Locate the cell with the specified text and output its [X, Y] center coordinate. 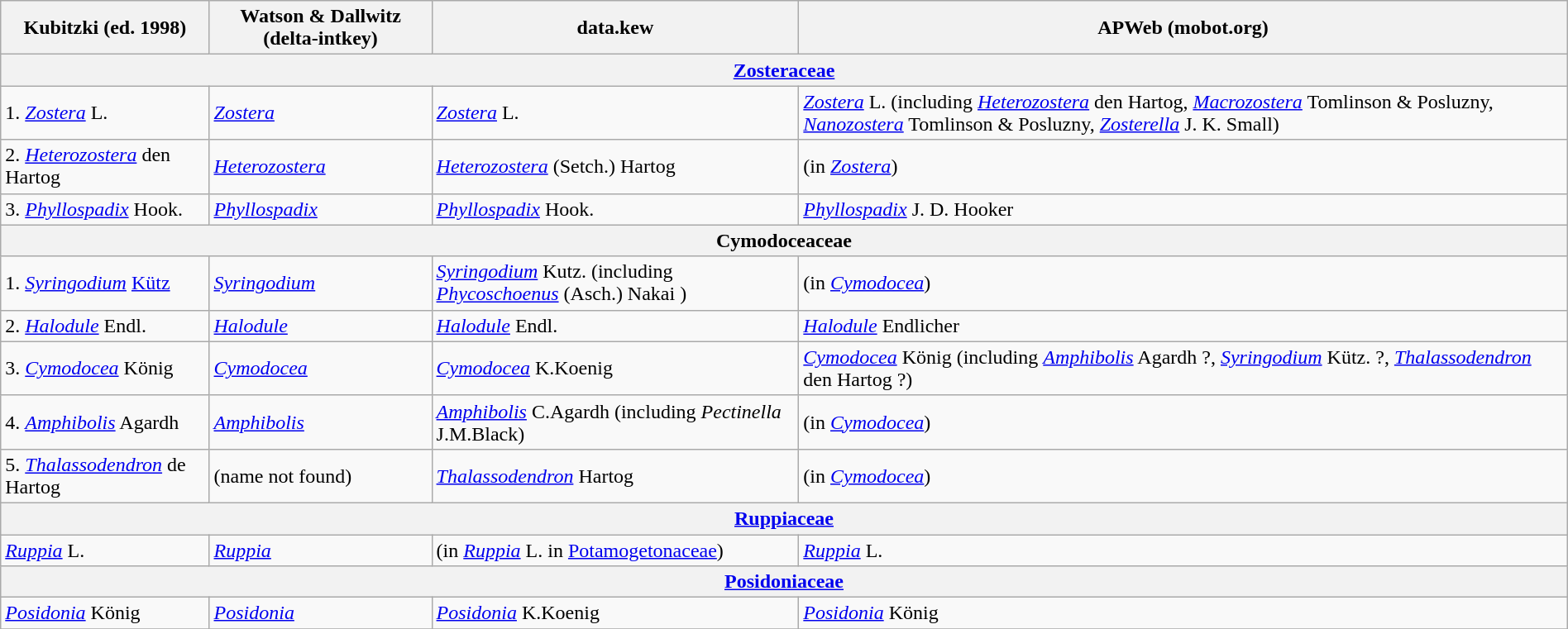
Thalassodendron Hartog [615, 476]
Syringodium Kutz. (including Phycoschoenus (Asch.) Nakai ) [615, 283]
Phyllospadix J. D. Hooker [1183, 209]
Amphibolis C.Agardh (including Pectinella J.M.Black) [615, 422]
Heterozostera [321, 167]
Kubitzki (ed. 1998) [105, 28]
(name not found) [321, 476]
(in Ruppia L. in Potamogetonaceae) [615, 550]
5. Thalassodendron de Hartog [105, 476]
Posidonia K.Koenig [615, 613]
Heterozostera (Setch.) Hartog [615, 167]
1. Syringodium Kütz [105, 283]
Posidonia [321, 613]
Cymodocea K.Koenig [615, 369]
(in Zostera) [1183, 167]
Cymodocea König (including Amphibolis Agardh ?, Syringodium Kütz. ?, Thalassodendron den Hartog ?) [1183, 369]
data.kew [615, 28]
2. Heterozostera den Hartog [105, 167]
Posidoniaceae [784, 582]
Amphibolis [321, 422]
Syringodium [321, 283]
Phyllospadix Hook. [615, 209]
3. Cymodocea König [105, 369]
Cymodoceaceae [784, 241]
Halodule [321, 326]
APWeb (mobot.org) [1183, 28]
Halodule Endlicher [1183, 326]
Cymodocea [321, 369]
Zostera L. [615, 112]
3. Phyllospadix Hook. [105, 209]
1. Zostera L. [105, 112]
Zostera L. (including Heterozostera den Hartog, Macrozostera Tomlinson & Posluzny, Nanozostera Tomlinson & Posluzny, Zosterella J. K. Small) [1183, 112]
Zosteraceae [784, 70]
Phyllospadix [321, 209]
Zostera [321, 112]
Ruppiaceae [784, 518]
4. Amphibolis Agardh [105, 422]
Watson & Dallwitz (delta-intkey) [321, 28]
Halodule Endl. [615, 326]
2. Halodule Endl. [105, 326]
Ruppia [321, 550]
